From the cell containing the given text, extract its center point as (X, Y) coordinate. 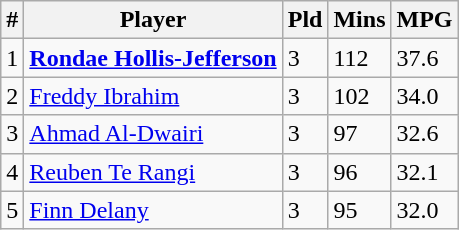
96 (360, 172)
102 (360, 96)
Rondae Hollis-Jefferson (153, 58)
Player (153, 20)
2 (12, 96)
32.6 (424, 134)
34.0 (424, 96)
97 (360, 134)
32.0 (424, 210)
Reuben Te Rangi (153, 172)
Mins (360, 20)
Freddy Ibrahim (153, 96)
Ahmad Al-Dwairi (153, 134)
95 (360, 210)
112 (360, 58)
# (12, 20)
MPG (424, 20)
1 (12, 58)
37.6 (424, 58)
4 (12, 172)
5 (12, 210)
Pld (305, 20)
Finn Delany (153, 210)
32.1 (424, 172)
